Output the [X, Y] coordinate of the center of the cell containing the given text.  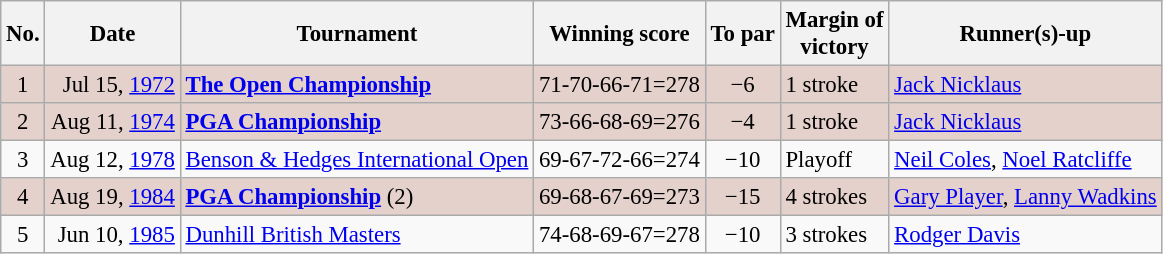
Dunhill British Masters [357, 235]
The Open Championship [357, 85]
Margin ofvictory [834, 34]
−6 [742, 85]
Aug 12, 1978 [112, 160]
69-68-67-69=273 [620, 197]
71-70-66-71=278 [620, 85]
Tournament [357, 34]
69-67-72-66=274 [620, 160]
2 [23, 122]
4 [23, 197]
Benson & Hedges International Open [357, 160]
Winning score [620, 34]
To par [742, 34]
Gary Player, Lanny Wadkins [1026, 197]
−15 [742, 197]
5 [23, 235]
PGA Championship (2) [357, 197]
4 strokes [834, 197]
Jun 10, 1985 [112, 235]
Playoff [834, 160]
Jul 15, 1972 [112, 85]
PGA Championship [357, 122]
Date [112, 34]
Aug 11, 1974 [112, 122]
−4 [742, 122]
3 strokes [834, 235]
3 [23, 160]
Aug 19, 1984 [112, 197]
74-68-69-67=278 [620, 235]
73-66-68-69=276 [620, 122]
1 [23, 85]
Runner(s)-up [1026, 34]
No. [23, 34]
Rodger Davis [1026, 235]
Neil Coles, Noel Ratcliffe [1026, 160]
